Search for the cell housing the specified text and yield its [X, Y] center coordinate. 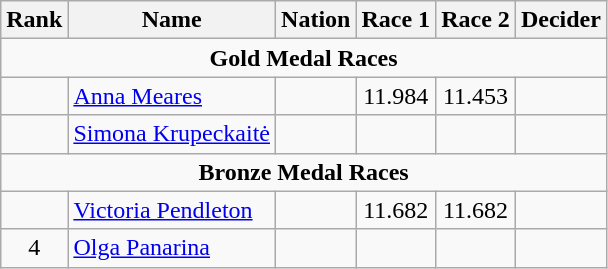
Race 2 [476, 20]
4 [34, 248]
Victoria Pendleton [172, 210]
Rank [34, 20]
11.984 [396, 96]
Race 1 [396, 20]
Name [172, 20]
Anna Meares [172, 96]
Gold Medal Races [304, 58]
11.453 [476, 96]
Bronze Medal Races [304, 172]
Nation [316, 20]
Simona Krupeckaitė [172, 134]
Olga Panarina [172, 248]
Decider [560, 20]
